Output the (x, y) coordinate of the center of the cell containing the given text.  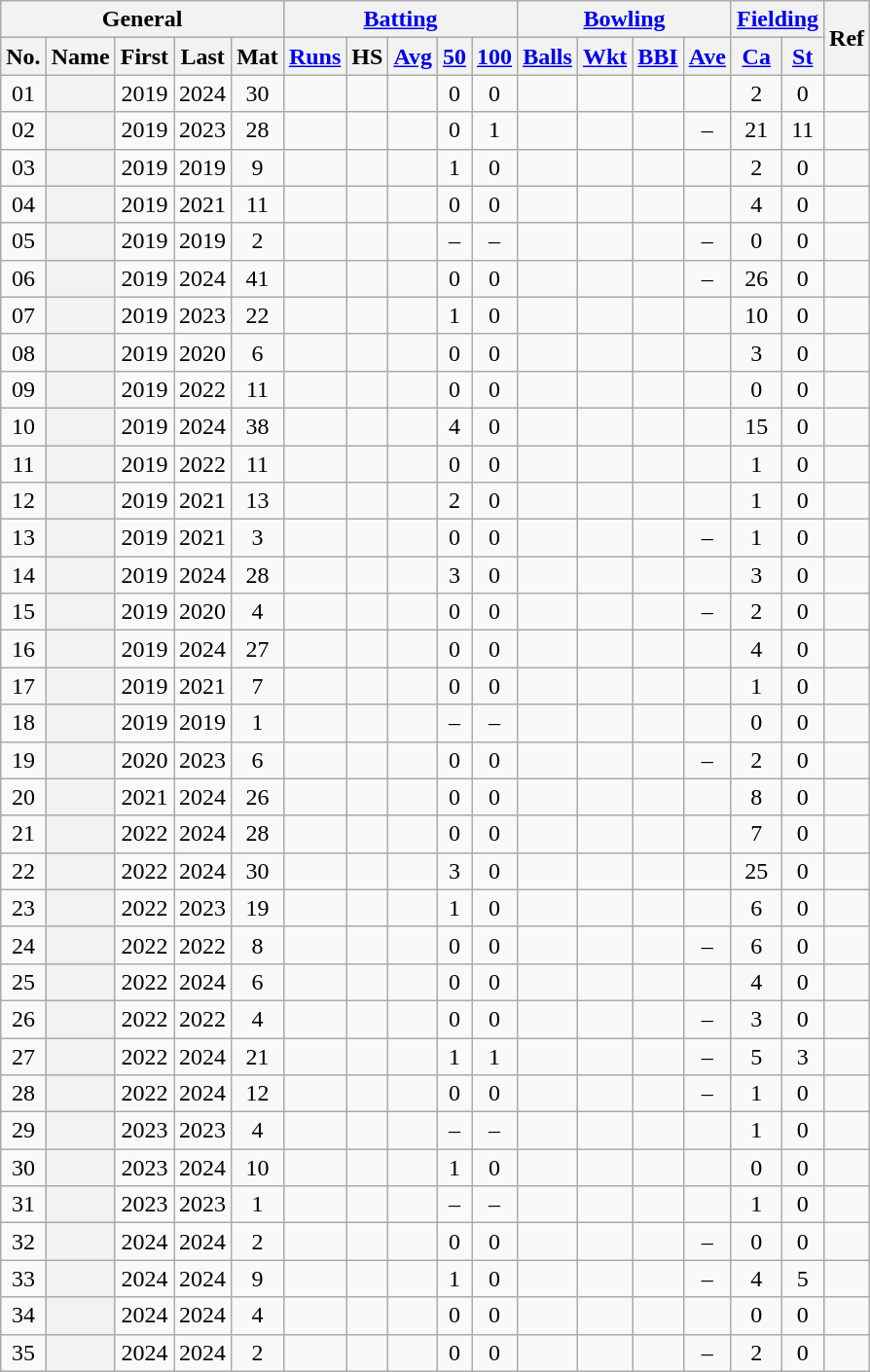
02 (23, 130)
16 (23, 649)
04 (23, 204)
35 (23, 1353)
14 (23, 575)
Mat (258, 56)
23 (23, 908)
07 (23, 315)
20 (23, 797)
BBI (658, 56)
32 (23, 1242)
08 (23, 352)
38 (258, 426)
Name (80, 56)
34 (23, 1316)
17 (23, 686)
09 (23, 389)
03 (23, 167)
33 (23, 1279)
Last (202, 56)
29 (23, 1131)
Wkt (604, 56)
06 (23, 278)
Bowling (625, 19)
Fielding (777, 19)
Runs (314, 56)
50 (453, 56)
100 (494, 56)
Avg (413, 56)
Balls (548, 56)
41 (258, 278)
Ca (756, 56)
18 (23, 723)
05 (23, 241)
General (142, 19)
First (144, 56)
St (803, 56)
No. (23, 56)
Ref (847, 38)
01 (23, 93)
31 (23, 1205)
Batting (400, 19)
24 (23, 945)
HS (368, 56)
Ave (707, 56)
